Locate the cell with the specified text and output its (X, Y) center coordinate. 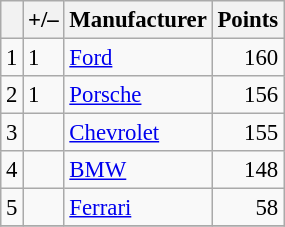
+/– (44, 20)
Manufacturer (138, 20)
4 (12, 170)
Ferrari (138, 208)
3 (12, 133)
Points (248, 20)
58 (248, 208)
155 (248, 133)
148 (248, 170)
156 (248, 95)
BMW (138, 170)
Porsche (138, 95)
160 (248, 58)
2 (12, 95)
5 (12, 208)
Chevrolet (138, 133)
Ford (138, 58)
